Search for the cell housing the specified text and yield its (x, y) center coordinate. 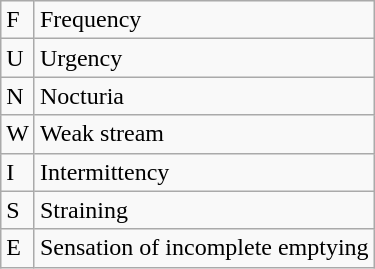
F (18, 20)
I (18, 172)
Urgency (204, 58)
Nocturia (204, 96)
Frequency (204, 20)
E (18, 248)
S (18, 210)
Intermittency (204, 172)
W (18, 134)
Straining (204, 210)
N (18, 96)
Weak stream (204, 134)
Sensation of incomplete emptying (204, 248)
U (18, 58)
